For the text-containing cell, return its midpoint in (x, y) coordinate format. 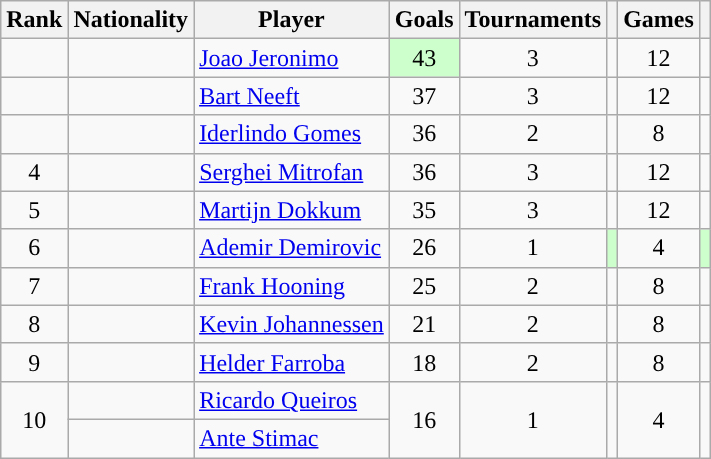
Bart Neeft (292, 96)
Nationality (131, 20)
6 (34, 248)
Frank Hooning (292, 286)
Tournaments (533, 20)
Joao Jeronimo (292, 58)
35 (424, 210)
Games (659, 20)
16 (424, 419)
Serghei Mitrofan (292, 172)
10 (34, 419)
Ricardo Queiros (292, 400)
7 (34, 286)
Goals (424, 20)
37 (424, 96)
25 (424, 286)
Player (292, 20)
43 (424, 58)
18 (424, 362)
9 (34, 362)
Helder Farroba (292, 362)
Martijn Dokkum (292, 210)
21 (424, 324)
Kevin Johannessen (292, 324)
5 (34, 210)
Ademir Demirovic (292, 248)
26 (424, 248)
Iderlindo Gomes (292, 134)
Ante Stimac (292, 438)
Rank (34, 20)
